Return (x, y) of the center of cell containing provided text 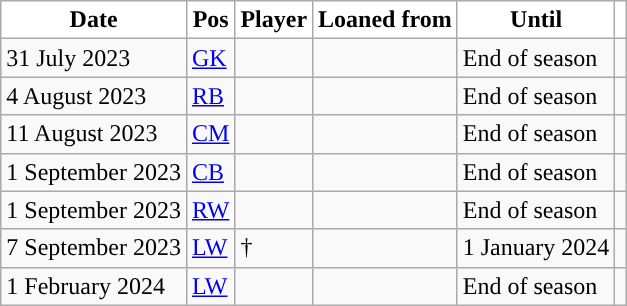
Until (536, 20)
Player (274, 20)
1 February 2024 (94, 286)
11 August 2023 (94, 134)
4 August 2023 (94, 96)
RB (210, 96)
† (274, 248)
31 July 2023 (94, 58)
Date (94, 20)
1 January 2024 (536, 248)
7 September 2023 (94, 248)
CM (210, 134)
Loaned from (386, 20)
RW (210, 210)
CB (210, 172)
GK (210, 58)
Pos (210, 20)
